From the cell containing the given text, extract its center point as (X, Y) coordinate. 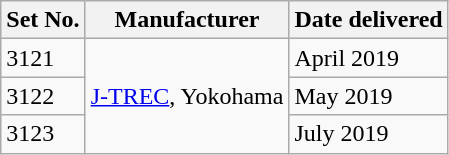
Manufacturer (187, 20)
Date delivered (368, 20)
3121 (43, 58)
April 2019 (368, 58)
May 2019 (368, 96)
July 2019 (368, 134)
3122 (43, 96)
3123 (43, 134)
J-TREC, Yokohama (187, 96)
Set No. (43, 20)
